Identify which cell holds the provided text, then report its (x, y) central coordinate. 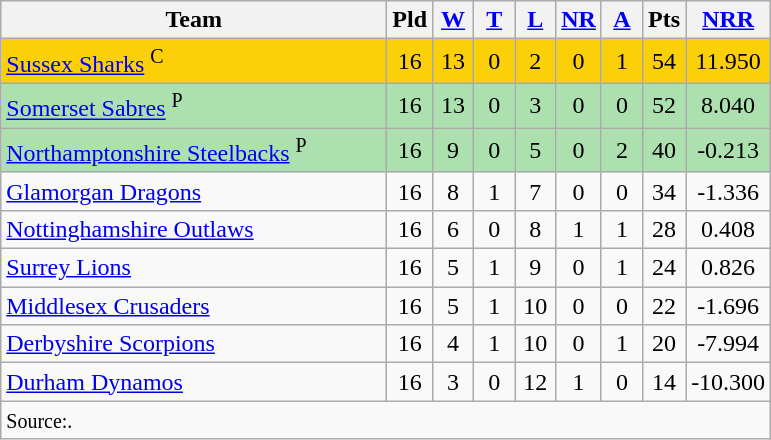
7 (536, 191)
Northamptonshire Steelbacks P (194, 150)
40 (664, 150)
Pts (664, 20)
22 (664, 306)
52 (664, 106)
Sussex Sharks C (194, 62)
A (622, 20)
-10.300 (728, 382)
Nottinghamshire Outlaws (194, 230)
12 (536, 382)
-7.994 (728, 344)
14 (664, 382)
Source:. (386, 420)
W (454, 20)
-0.213 (728, 150)
NR (579, 20)
Derbyshire Scorpions (194, 344)
6 (454, 230)
Somerset Sabres P (194, 106)
24 (664, 268)
T (494, 20)
Durham Dynamos (194, 382)
Middlesex Crusaders (194, 306)
4 (454, 344)
20 (664, 344)
34 (664, 191)
54 (664, 62)
Glamorgan Dragons (194, 191)
11.950 (728, 62)
8.040 (728, 106)
L (536, 20)
Team (194, 20)
Surrey Lions (194, 268)
Pld (410, 20)
28 (664, 230)
0.826 (728, 268)
-1.696 (728, 306)
0.408 (728, 230)
NRR (728, 20)
-1.336 (728, 191)
